Capture the cell that displays the provided text and extract its (X, Y) central coordinate. 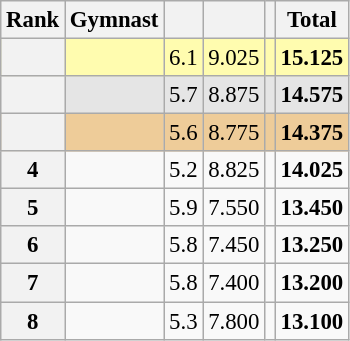
5.6 (184, 133)
7.400 (234, 283)
8.875 (234, 95)
Total (312, 20)
13.450 (312, 208)
5.9 (184, 208)
8.775 (234, 133)
5 (33, 208)
9.025 (234, 58)
6.1 (184, 58)
13.100 (312, 321)
4 (33, 170)
14.375 (312, 133)
Rank (33, 20)
8 (33, 321)
13.250 (312, 245)
13.200 (312, 283)
5.7 (184, 95)
6 (33, 245)
5.3 (184, 321)
7.450 (234, 245)
14.025 (312, 170)
7.550 (234, 208)
7.800 (234, 321)
8.825 (234, 170)
14.575 (312, 95)
7 (33, 283)
5.2 (184, 170)
15.125 (312, 58)
Gymnast (114, 20)
